Return [X, Y] of the center of cell containing provided text 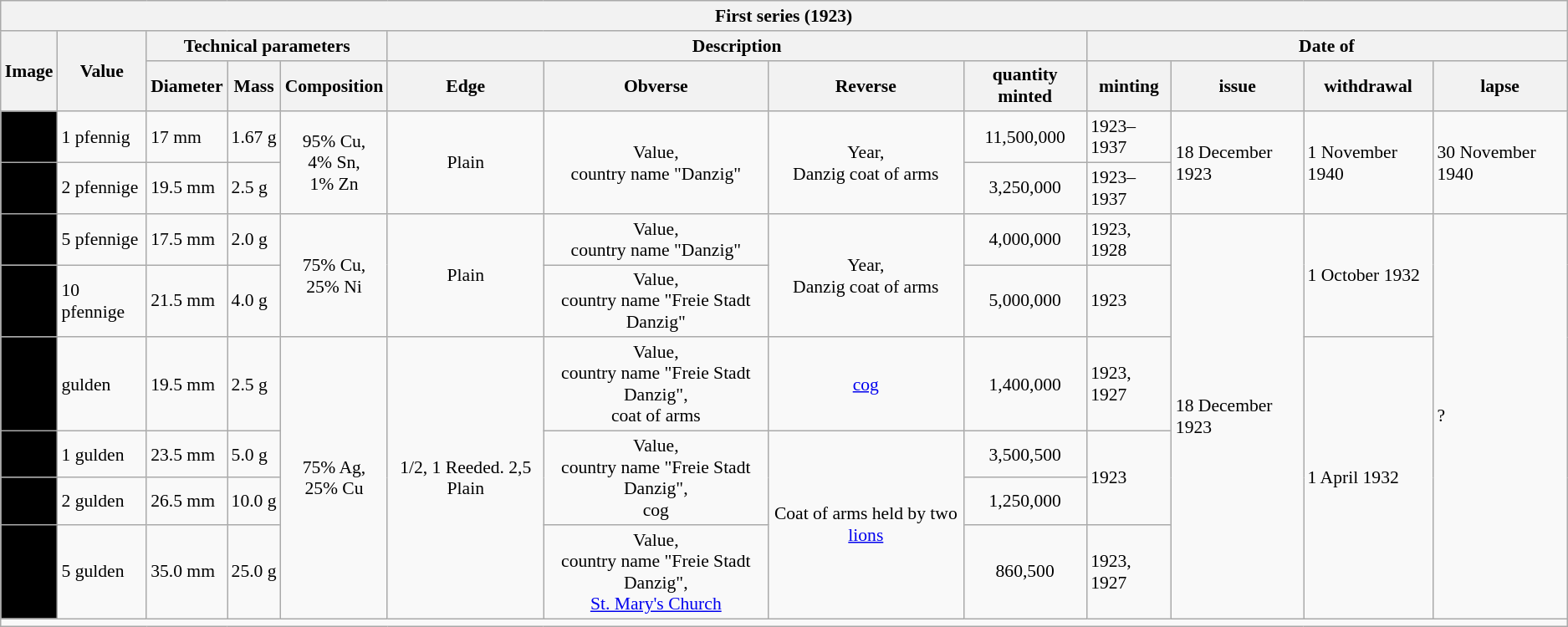
3,250,000 [1025, 189]
minting [1129, 85]
1 April 1932 [1368, 478]
3,500,500 [1025, 455]
? [1499, 416]
4.0 g [254, 301]
95% Cu,4% Sn,1% Zn [335, 163]
23.5 mm [186, 455]
Obverse [656, 85]
quantity minted [1025, 85]
5,000,000 [1025, 301]
30 November 1940 [1499, 163]
11,500,000 [1025, 137]
1923, 1928 [1129, 239]
withdrawal [1368, 85]
860,500 [1025, 572]
5 pfennige [102, 239]
Composition [335, 85]
2 gulden [102, 502]
Reverse [866, 85]
Date of [1326, 46]
1.67 g [254, 137]
2.0 g [254, 239]
75% Ag,25% Cu [335, 478]
cog [866, 385]
5 gulden [102, 572]
5.0 g [254, 455]
1 pfennig [102, 137]
Mass [254, 85]
1/2, 1 Reeded. 2,5 Plain [465, 478]
17.5 mm [186, 239]
21.5 mm [186, 301]
75% Cu,25% Ni [335, 276]
Diameter [186, 85]
10.0 g [254, 502]
2 pfennige [102, 189]
Value,country name "Freie Stadt Danzig",St. Mary's Church [656, 572]
Value,country name "Freie Stadt Danzig" [656, 301]
4,000,000 [1025, 239]
issue [1238, 85]
17 mm [186, 137]
Technical parameters [267, 46]
Description [737, 46]
Edge [465, 85]
1,250,000 [1025, 502]
gulden [102, 385]
26.5 mm [186, 502]
1 gulden [102, 455]
Value,country name "Freie Stadt Danzig", coat of arms [656, 385]
10 pfennige [102, 301]
1,400,000 [1025, 385]
Value [102, 72]
1 November 1940 [1368, 163]
First series (1923) [784, 16]
Value,country name "Freie Stadt Danzig",cog [656, 478]
lapse [1499, 85]
1 October 1932 [1368, 276]
Coat of arms held by two lions [866, 525]
25.0 g [254, 572]
35.0 mm [186, 572]
Image [29, 72]
